Extract the [x, y] coordinate from the center of the cell holding the provided text.  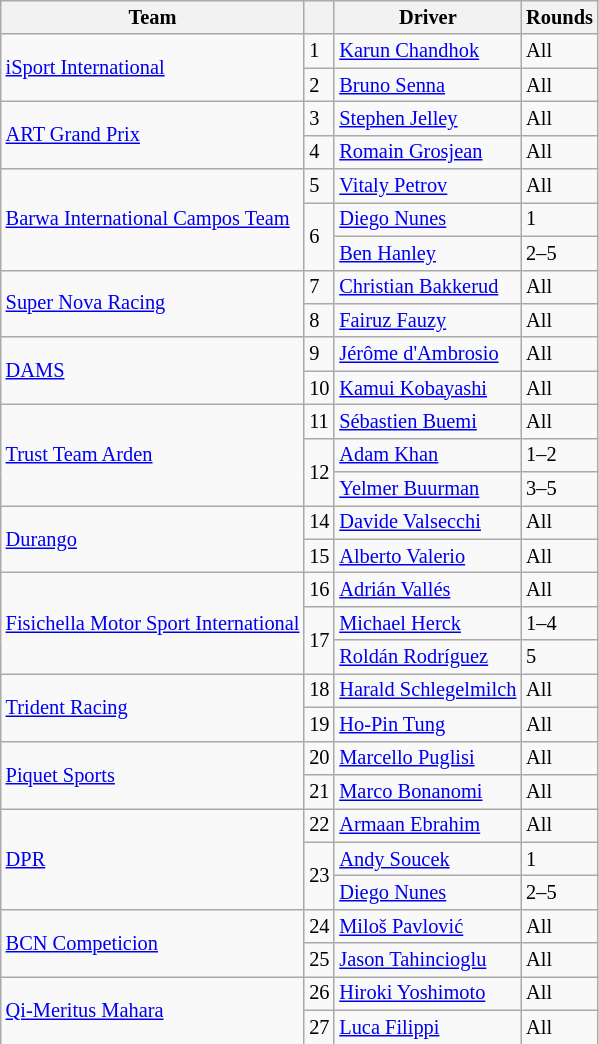
15 [319, 556]
12 [319, 472]
Vitaly Petrov [428, 186]
Alberto Valerio [428, 556]
20 [319, 758]
Super Nova Racing [153, 304]
Rounds [560, 17]
25 [319, 960]
11 [319, 421]
Marcello Puglisi [428, 758]
Qi-Meritus Mahara [153, 1010]
6 [319, 236]
27 [319, 1027]
Marco Bonanomi [428, 791]
Hiroki Yoshimoto [428, 993]
Kamui Kobayashi [428, 388]
19 [319, 724]
26 [319, 993]
Ben Hanley [428, 253]
Trident Racing [153, 706]
9 [319, 354]
Durango [153, 538]
3 [319, 118]
23 [319, 876]
16 [319, 589]
1–2 [560, 455]
DPR [153, 858]
8 [319, 320]
Piquet Sports [153, 774]
Andy Soucek [428, 859]
Jason Tahincioglu [428, 960]
Armaan Ebrahim [428, 825]
Fisichella Motor Sport International [153, 622]
4 [319, 152]
Luca Filippi [428, 1027]
Barwa International Campos Team [153, 220]
Adam Khan [428, 455]
Ho-Pin Tung [428, 724]
2 [319, 85]
BCN Competicion [153, 942]
21 [319, 791]
Davide Valsecchi [428, 522]
Roldán Rodríguez [428, 657]
Harald Schlegelmilch [428, 690]
Jérôme d'Ambrosio [428, 354]
Yelmer Buurman [428, 489]
iSport International [153, 68]
Stephen Jelley [428, 118]
10 [319, 388]
DAMS [153, 370]
Fairuz Fauzy [428, 320]
22 [319, 825]
24 [319, 926]
Team [153, 17]
Christian Bakkerud [428, 287]
17 [319, 640]
14 [319, 522]
Driver [428, 17]
18 [319, 690]
Karun Chandhok [428, 51]
Michael Herck [428, 623]
Romain Grosjean [428, 152]
Miloš Pavlović [428, 926]
Bruno Senna [428, 85]
3–5 [560, 489]
ART Grand Prix [153, 134]
1–4 [560, 623]
Adrián Vallés [428, 589]
Trust Team Arden [153, 454]
Sébastien Buemi [428, 421]
7 [319, 287]
